For the text-containing cell, return its midpoint in [x, y] coordinate format. 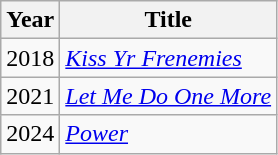
Year [30, 20]
Power [168, 134]
2024 [30, 134]
2021 [30, 96]
2018 [30, 58]
Let Me Do One More [168, 96]
Title [168, 20]
Kiss Yr Frenemies [168, 58]
